Return (x, y) of the center of cell containing provided text 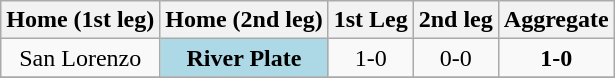
0-0 (456, 58)
1st Leg (370, 20)
River Plate (244, 58)
2nd leg (456, 20)
Home (2nd leg) (244, 20)
Home (1st leg) (80, 20)
San Lorenzo (80, 58)
Aggregate (556, 20)
